Extract the [X, Y] coordinate from the center of the cell holding the provided text.  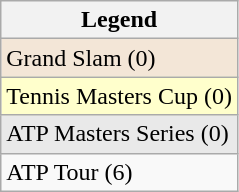
ATP Masters Series (0) [120, 134]
Tennis Masters Cup (0) [120, 96]
ATP Tour (6) [120, 172]
Legend [120, 20]
Grand Slam (0) [120, 58]
